Pinpoint the cell where the given text exists, returning its (x, y) midpoint coordinate. 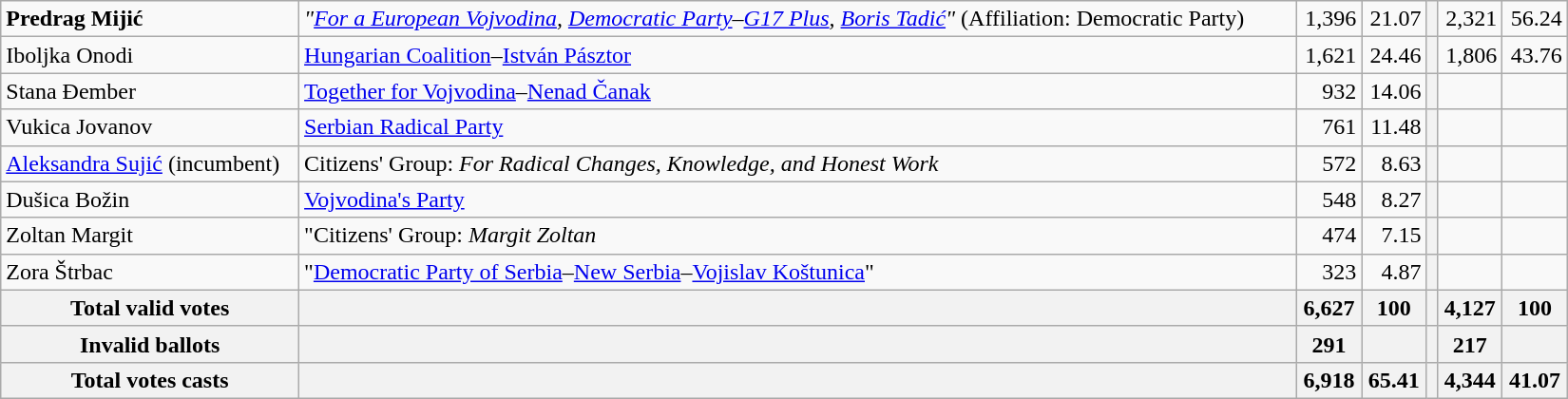
21.07 (1394, 19)
Citizens' Group: For Radical Changes, Knowledge, and Honest Work (798, 163)
14.06 (1394, 91)
24.46 (1394, 55)
474 (1329, 236)
4,127 (1470, 308)
Dušica Božin (150, 199)
1,806 (1470, 55)
43.76 (1535, 55)
1,396 (1329, 19)
Invalid ballots (150, 344)
7.15 (1394, 236)
Serbian Radical Party (798, 127)
65.41 (1394, 380)
6,627 (1329, 308)
"For a European Vojvodina, Democratic Party–G17 Plus, Boris Tadić" (Affiliation: Democratic Party) (798, 19)
761 (1329, 127)
Predrag Mijić (150, 19)
932 (1329, 91)
291 (1329, 344)
Zoltan Margit (150, 236)
572 (1329, 163)
Total valid votes (150, 308)
Stana Đember (150, 91)
4.87 (1394, 272)
4,344 (1470, 380)
Zora Štrbac (150, 272)
Hungarian Coalition–István Pásztor (798, 55)
Together for Vojvodina–Nenad Čanak (798, 91)
8.63 (1394, 163)
Vukica Jovanov (150, 127)
41.07 (1535, 380)
Vojvodina's Party (798, 199)
Aleksandra Sujić (incumbent) (150, 163)
"Democratic Party of Serbia–New Serbia–Vojislav Koštunica" (798, 272)
Iboljka Onodi (150, 55)
6,918 (1329, 380)
1,621 (1329, 55)
2,321 (1470, 19)
"Citizens' Group: Margit Zoltan (798, 236)
Total votes casts (150, 380)
548 (1329, 199)
8.27 (1394, 199)
11.48 (1394, 127)
56.24 (1535, 19)
217 (1470, 344)
323 (1329, 272)
